Identify which cell holds the provided text, then report its [X, Y] central coordinate. 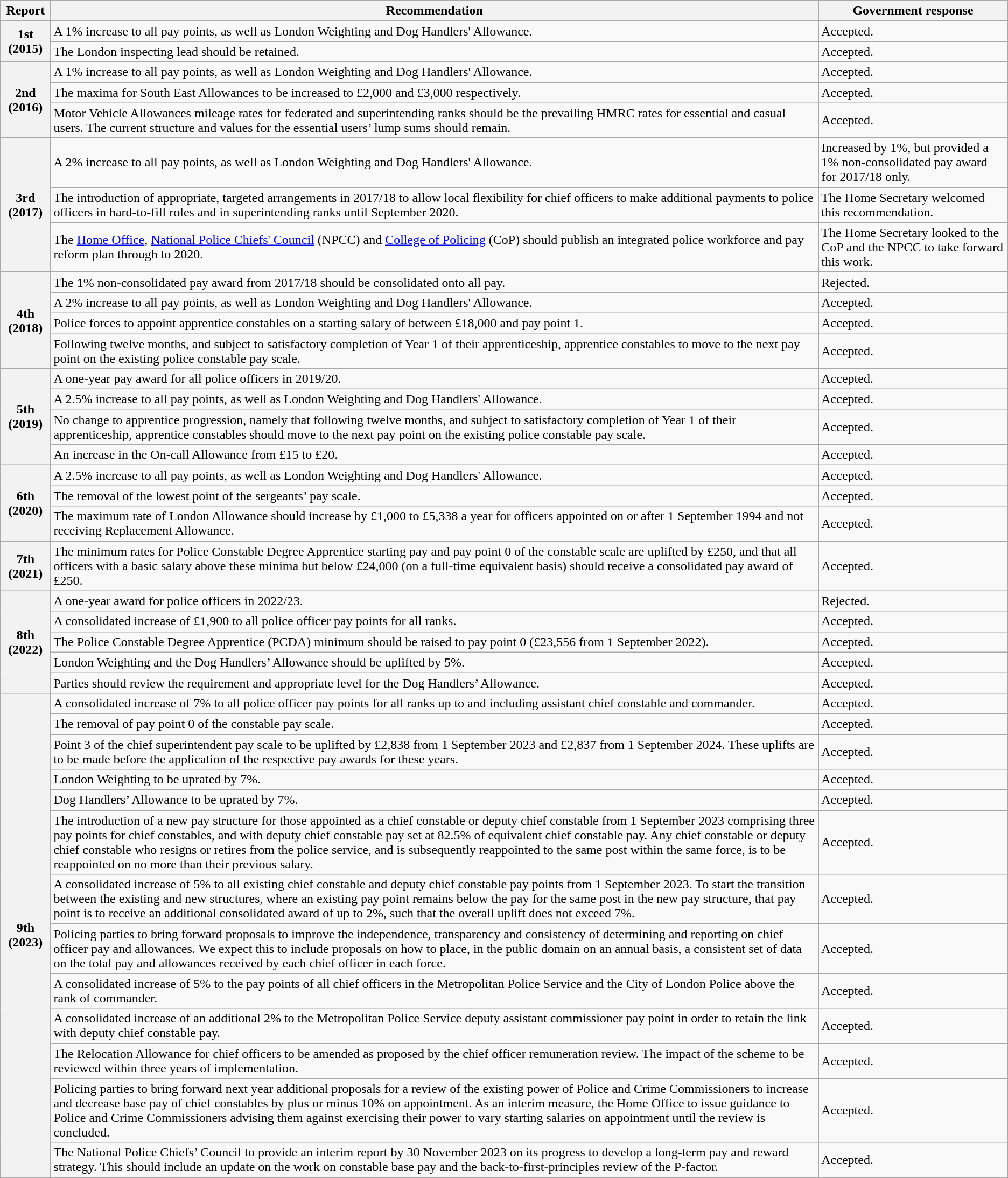
Increased by 1%, but provided a 1% non-consolidated pay award for 2017/18 only. [913, 163]
The London inspecting lead should be retained. [435, 52]
3rd (2017) [26, 205]
A consolidated increase of 7% to all police officer pay points for all ranks up to and including assistant chief constable and commander. [435, 703]
Recommendation [435, 11]
7th (2021) [26, 566]
Police forces to appoint apprentice constables on a starting salary of between £18,000 and pay point 1. [435, 323]
2nd (2016) [26, 100]
The removal of pay point 0 of the constable pay scale. [435, 724]
A consolidated increase of £1,900 to all police officer pay points for all ranks. [435, 621]
A one-year award for police officers in 2022/23. [435, 601]
The 1% non-consolidated pay award from 2017/18 should be consolidated onto all pay. [435, 282]
The Home Secretary welcomed this recommendation. [913, 205]
4th (2018) [26, 320]
Parties should review the requirement and appropriate level for the Dog Handlers’ Allowance. [435, 683]
The Home Secretary looked to the CoP and the NPCC to take forward this work. [913, 247]
Government response [913, 11]
8th (2022) [26, 642]
Dog Handlers’ Allowance to be uprated by 7%. [435, 800]
The Police Constable Degree Apprentice (PCDA) minimum should be raised to pay point 0 (£23,556 from 1 September 2022). [435, 642]
A one-year pay award for all police officers in 2019/20. [435, 379]
6th (2020) [26, 503]
London Weighting and the Dog Handlers’ Allowance should be uplifted by 5%. [435, 662]
5th (2019) [26, 417]
9th (2023) [26, 935]
London Weighting to be uprated by 7%. [435, 780]
The maxima for South East Allowances to be increased to £2,000 and £3,000 respectively. [435, 93]
An increase in the On-call Allowance from £15 to £20. [435, 455]
Report [26, 11]
The removal of the lowest point of the sergeants’ pay scale. [435, 496]
1st (2015) [26, 41]
